Identify which cell holds the provided text, then report its (X, Y) central coordinate. 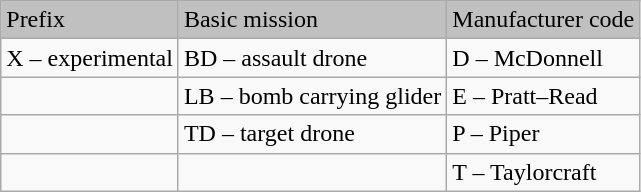
Manufacturer code (544, 20)
TD – target drone (312, 134)
BD – assault drone (312, 58)
E – Pratt–Read (544, 96)
D – McDonnell (544, 58)
X – experimental (90, 58)
P – Piper (544, 134)
T – Taylorcraft (544, 172)
Basic mission (312, 20)
Prefix (90, 20)
LB – bomb carrying glider (312, 96)
